For the text-containing cell, return its midpoint in (X, Y) coordinate format. 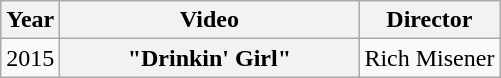
Director (430, 20)
Year (30, 20)
Video (210, 20)
2015 (30, 58)
Rich Misener (430, 58)
"Drinkin' Girl" (210, 58)
